Return the (x, y) coordinate for the center point of the cell that contains the specified text.  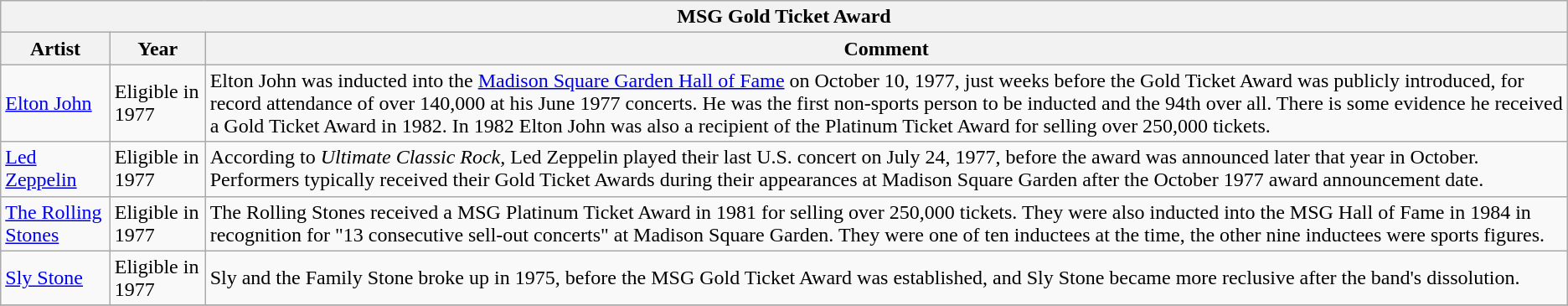
Elton John (55, 103)
MSG Gold Ticket Award (784, 17)
Year (157, 49)
The Rolling Stones (55, 223)
Artist (55, 49)
Sly Stone (55, 278)
Led Zeppelin (55, 169)
Comment (886, 49)
